Find where the given text appears and provide that cell's center as [X, Y] coordinate. 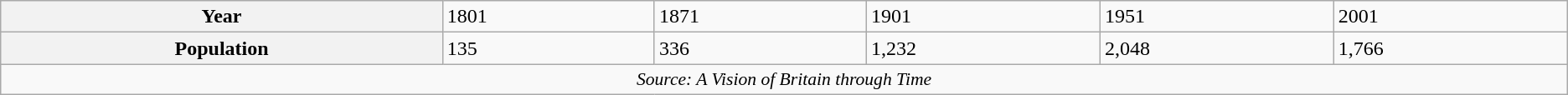
Population [222, 48]
1801 [548, 17]
1951 [1216, 17]
2,048 [1216, 48]
1,766 [1451, 48]
1871 [761, 17]
135 [548, 48]
Year [222, 17]
Source: A Vision of Britain through Time [784, 79]
336 [761, 48]
1901 [983, 17]
1,232 [983, 48]
2001 [1451, 17]
